Pinpoint the cell where the given text exists, returning its (x, y) midpoint coordinate. 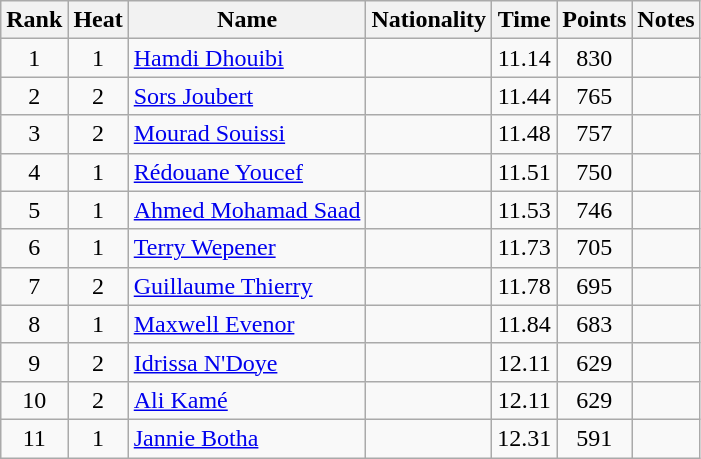
Notes (666, 20)
5 (34, 210)
3 (34, 134)
11.44 (524, 96)
Ahmed Mohamad Saad (247, 210)
Sors Joubert (247, 96)
6 (34, 248)
Name (247, 20)
Ali Kamé (247, 400)
695 (594, 286)
12.31 (524, 438)
Idrissa N'Doye (247, 362)
757 (594, 134)
11.73 (524, 248)
11.48 (524, 134)
Jannie Botha (247, 438)
7 (34, 286)
765 (594, 96)
Rank (34, 20)
10 (34, 400)
705 (594, 248)
11.78 (524, 286)
11.51 (524, 172)
Hamdi Dhouibi (247, 58)
Mourad Souissi (247, 134)
4 (34, 172)
Guillaume Thierry (247, 286)
830 (594, 58)
Maxwell Evenor (247, 324)
Time (524, 20)
750 (594, 172)
11.14 (524, 58)
746 (594, 210)
9 (34, 362)
Nationality (429, 20)
Terry Wepener (247, 248)
683 (594, 324)
Rédouane Youcef (247, 172)
8 (34, 324)
Heat (98, 20)
Points (594, 20)
11.53 (524, 210)
11 (34, 438)
11.84 (524, 324)
591 (594, 438)
